Return [X, Y] of the center of cell containing provided text 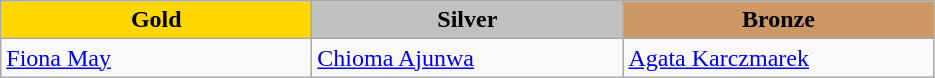
Fiona May [156, 58]
Bronze [778, 20]
Agata Karczmarek [778, 58]
Gold [156, 20]
Chioma Ajunwa [468, 58]
Silver [468, 20]
